Return the (X, Y) coordinate for the center point of the cell that contains the specified text.  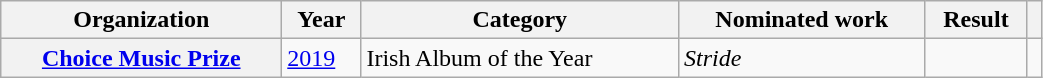
2019 (322, 58)
Year (322, 20)
Nominated work (802, 20)
Stride (802, 58)
Result (976, 20)
Choice Music Prize (142, 58)
Irish Album of the Year (520, 58)
Category (520, 20)
Organization (142, 20)
